Provide the [X, Y] coordinate of the cell's center where the given text is located.  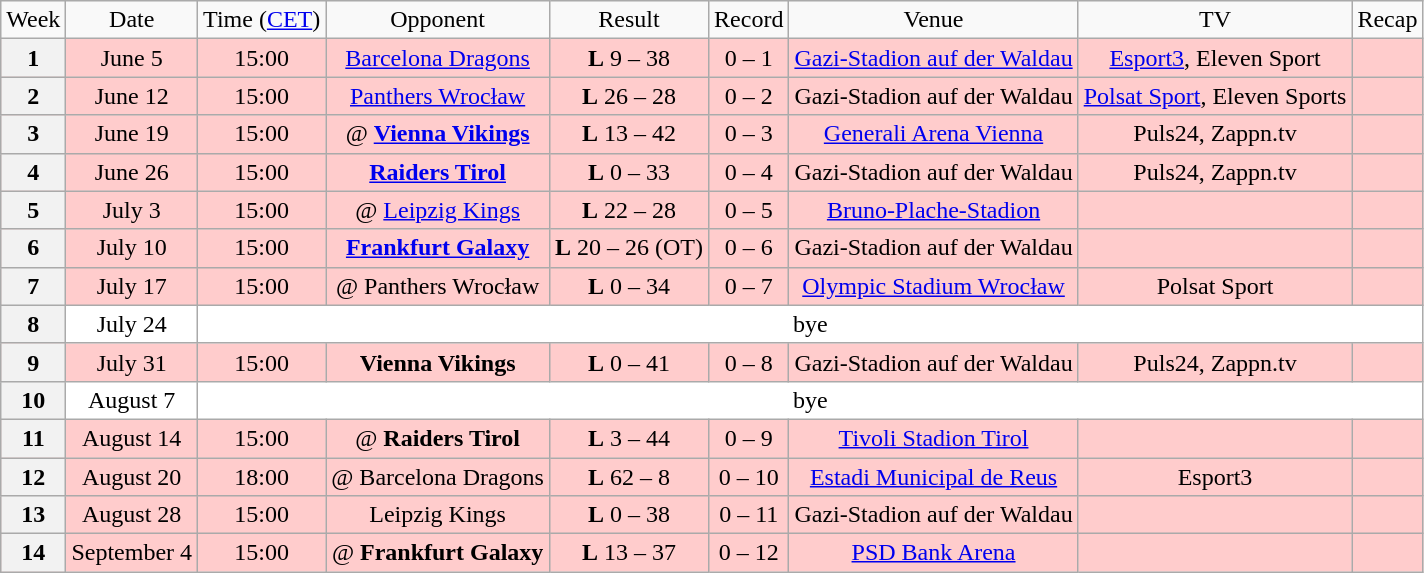
14 [34, 553]
Polsat Sport [1215, 286]
July 3 [132, 210]
L 26 – 28 [628, 96]
August 14 [132, 438]
@ Raiders Tirol [438, 438]
6 [34, 248]
Opponent [438, 20]
18:00 [262, 477]
0 – 5 [749, 210]
3 [34, 134]
L 3 – 44 [628, 438]
0 – 4 [749, 172]
9 [34, 362]
August 7 [132, 400]
Panthers Wrocław [438, 96]
0 – 7 [749, 286]
0 – 8 [749, 362]
Record [749, 20]
2 [34, 96]
Raiders Tirol [438, 172]
4 [34, 172]
L 13 – 42 [628, 134]
13 [34, 515]
8 [34, 324]
August 20 [132, 477]
1 [34, 58]
7 [34, 286]
12 [34, 477]
11 [34, 438]
0 – 11 [749, 515]
June 12 [132, 96]
Bruno-Plache-Stadion [934, 210]
June 5 [132, 58]
Time (CET) [262, 20]
June 26 [132, 172]
L 20 – 26 (OT) [628, 248]
0 – 2 [749, 96]
Esport3 [1215, 477]
Venue [934, 20]
L 9 – 38 [628, 58]
@ Barcelona Dragons [438, 477]
July 17 [132, 286]
0 – 12 [749, 553]
0 – 9 [749, 438]
L 0 – 41 [628, 362]
L 13 – 37 [628, 553]
@ Panthers Wrocław [438, 286]
Week [34, 20]
Barcelona Dragons [438, 58]
@ Vienna Vikings [438, 134]
Leipzig Kings [438, 515]
August 28 [132, 515]
Esport3, Eleven Sport [1215, 58]
PSD Bank Arena [934, 553]
Date [132, 20]
L 62 – 8 [628, 477]
Polsat Sport, Eleven Sports [1215, 96]
Frankfurt Galaxy [438, 248]
0 – 10 [749, 477]
Recap [1388, 20]
July 31 [132, 362]
September 4 [132, 553]
@ Frankfurt Galaxy [438, 553]
Tivoli Stadion Tirol [934, 438]
Generali Arena Vienna [934, 134]
July 10 [132, 248]
Result [628, 20]
L 0 – 38 [628, 515]
Olympic Stadium Wrocław [934, 286]
5 [34, 210]
TV [1215, 20]
Estadi Municipal de Reus [934, 477]
@ Leipzig Kings [438, 210]
L 22 – 28 [628, 210]
10 [34, 400]
0 – 6 [749, 248]
L 0 – 33 [628, 172]
L 0 – 34 [628, 286]
June 19 [132, 134]
0 – 1 [749, 58]
0 – 3 [749, 134]
Vienna Vikings [438, 362]
July 24 [132, 324]
